Return the (X, Y) coordinate for the center point of the cell that contains the specified text.  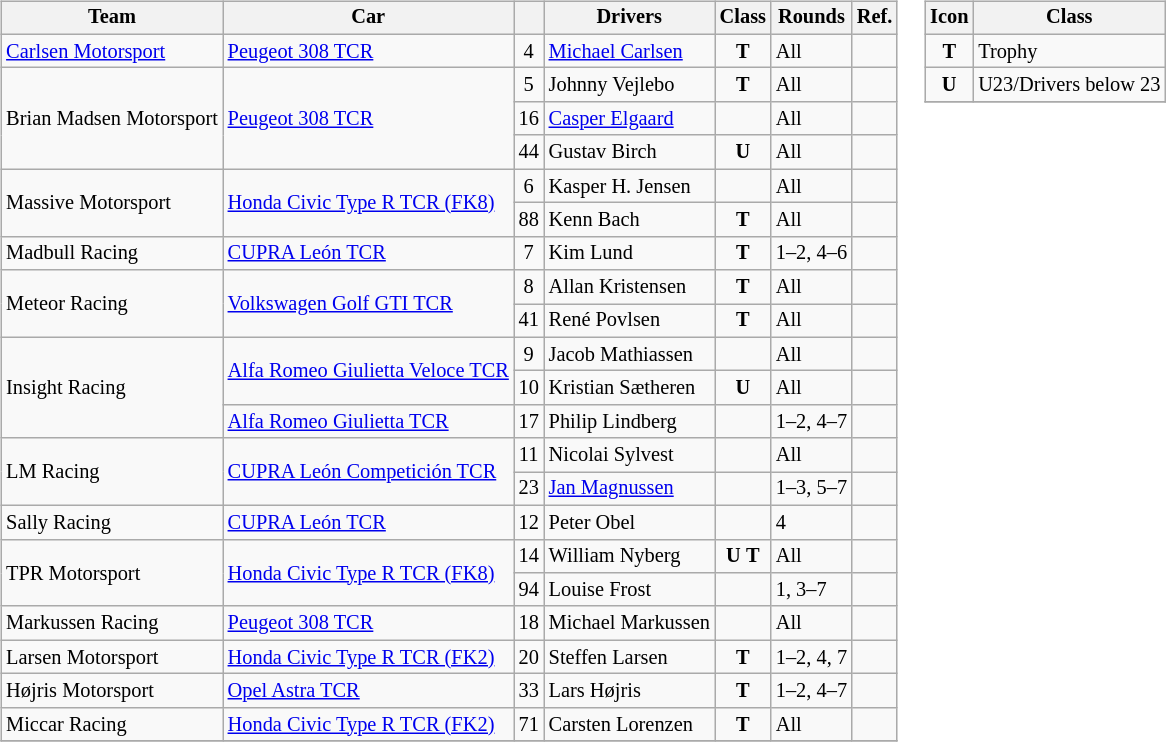
Miccar Racing (112, 724)
Insight Racing (112, 388)
Nicolai Sylvest (630, 455)
10 (529, 388)
88 (529, 220)
Lars Højris (630, 691)
TPR Motorsport (112, 572)
12 (529, 522)
Johnny Vejlebo (630, 85)
17 (529, 422)
Steffen Larsen (630, 657)
Peter Obel (630, 522)
Icon (949, 18)
Kasper H. Jensen (630, 186)
16 (529, 119)
Kristian Sætheren (630, 388)
Team (112, 18)
41 (529, 321)
Alfa Romeo Giulietta Veloce TCR (368, 370)
Højris Motorsport (112, 691)
9 (529, 354)
7 (529, 253)
Opel Astra TCR (368, 691)
8 (529, 287)
Jan Magnussen (630, 489)
Larsen Motorsport (112, 657)
Gustav Birch (630, 152)
1, 3–7 (812, 590)
LM Racing (112, 472)
14 (529, 556)
René Povlsen (630, 321)
Kim Lund (630, 253)
Car (368, 18)
Volkswagen Golf GTI TCR (368, 304)
44 (529, 152)
33 (529, 691)
Carlsen Motorsport (112, 51)
1–3, 5–7 (812, 489)
Michael Carlsen (630, 51)
71 (529, 724)
Drivers (630, 18)
18 (529, 623)
Carsten Lorenzen (630, 724)
Michael Markussen (630, 623)
20 (529, 657)
Meteor Racing (112, 304)
Brian Madsen Motorsport (112, 118)
Trophy (1069, 51)
Rounds (812, 18)
Markussen Racing (112, 623)
Jacob Mathiassen (630, 354)
94 (529, 590)
U23/Drivers below 23 (1069, 85)
Sally Racing (112, 522)
6 (529, 186)
23 (529, 489)
Alfa Romeo Giulietta TCR (368, 422)
Allan Kristensen (630, 287)
William Nyberg (630, 556)
Philip Lindberg (630, 422)
Massive Motorsport (112, 202)
Madbull Racing (112, 253)
Ref. (874, 18)
1–2, 4, 7 (812, 657)
Kenn Bach (630, 220)
Casper Elgaard (630, 119)
Louise Frost (630, 590)
1–2, 4–6 (812, 253)
5 (529, 85)
U T (743, 556)
11 (529, 455)
CUPRA León Competición TCR (368, 472)
